Output the [X, Y] coordinate of the center of the cell containing the given text.  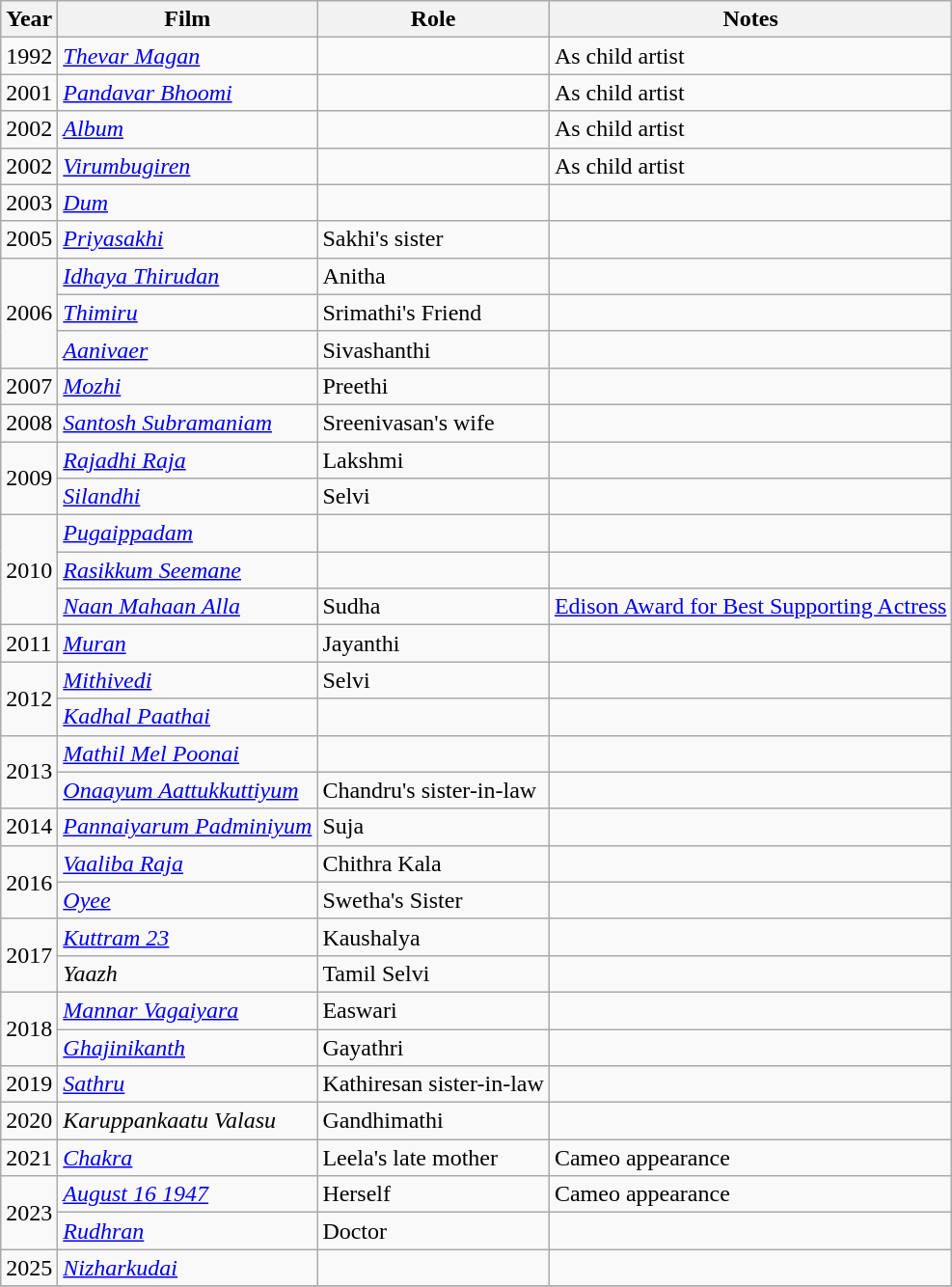
Ghajinikanth [187, 1047]
2003 [29, 203]
Sudha [434, 607]
Film [187, 19]
Sathru [187, 1084]
2016 [29, 882]
2021 [29, 1158]
Lakshmi [434, 460]
Role [434, 19]
Priyasakhi [187, 239]
2011 [29, 643]
Preethi [434, 386]
2012 [29, 698]
2008 [29, 423]
2006 [29, 313]
Pugaippadam [187, 534]
Notes [750, 19]
1992 [29, 56]
Dum [187, 203]
Thimiru [187, 313]
Aanivaer [187, 349]
Chakra [187, 1158]
Anitha [434, 276]
Vaaliba Raja [187, 863]
Album [187, 129]
Jayanthi [434, 643]
Mithivedi [187, 680]
Idhaya Thirudan [187, 276]
Gayathri [434, 1047]
2019 [29, 1084]
Rudhran [187, 1231]
Sivashanthi [434, 349]
2025 [29, 1268]
Mannar Vagaiyara [187, 1010]
Gandhimathi [434, 1121]
2018 [29, 1028]
Sreenivasan's wife [434, 423]
2014 [29, 827]
Kuttram 23 [187, 937]
Sakhi's sister [434, 239]
Srimathi's Friend [434, 313]
Pannaiyarum Padminiyum [187, 827]
Easwari [434, 1010]
Suja [434, 827]
Chithra Kala [434, 863]
Mathil Mel Poonai [187, 753]
2023 [29, 1213]
2017 [29, 955]
Chandru's sister-in-law [434, 790]
Onaayum Aattukkuttiyum [187, 790]
Mozhi [187, 386]
Muran [187, 643]
Virumbugiren [187, 166]
Silandhi [187, 497]
Nizharkudai [187, 1268]
Kadhal Paathai [187, 717]
Year [29, 19]
Tamil Selvi [434, 973]
Herself [434, 1194]
Santosh Subramaniam [187, 423]
Swetha's Sister [434, 900]
Yaazh [187, 973]
2020 [29, 1121]
2009 [29, 479]
2001 [29, 93]
Thevar Magan [187, 56]
Edison Award for Best Supporting Actress [750, 607]
Doctor [434, 1231]
Pandavar Bhoomi [187, 93]
Leela's late mother [434, 1158]
Oyee [187, 900]
Rajadhi Raja [187, 460]
2013 [29, 772]
Karuppankaatu Valasu [187, 1121]
Naan Mahaan Alla [187, 607]
August 16 1947 [187, 1194]
Kaushalya [434, 937]
2005 [29, 239]
Kathiresan sister-in-law [434, 1084]
2007 [29, 386]
2010 [29, 570]
Rasikkum Seemane [187, 570]
